Output the [x, y] coordinate of the center of the cell containing the given text.  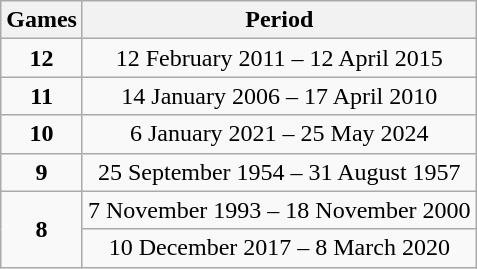
Period [279, 20]
Games [42, 20]
12 February 2011 – 12 April 2015 [279, 58]
10 [42, 134]
7 November 1993 – 18 November 2000 [279, 210]
11 [42, 96]
10 December 2017 – 8 March 2020 [279, 248]
14 January 2006 – 17 April 2010 [279, 96]
9 [42, 172]
25 September 1954 – 31 August 1957 [279, 172]
8 [42, 229]
6 January 2021 – 25 May 2024 [279, 134]
12 [42, 58]
